For the text-containing cell, return its midpoint in [x, y] coordinate format. 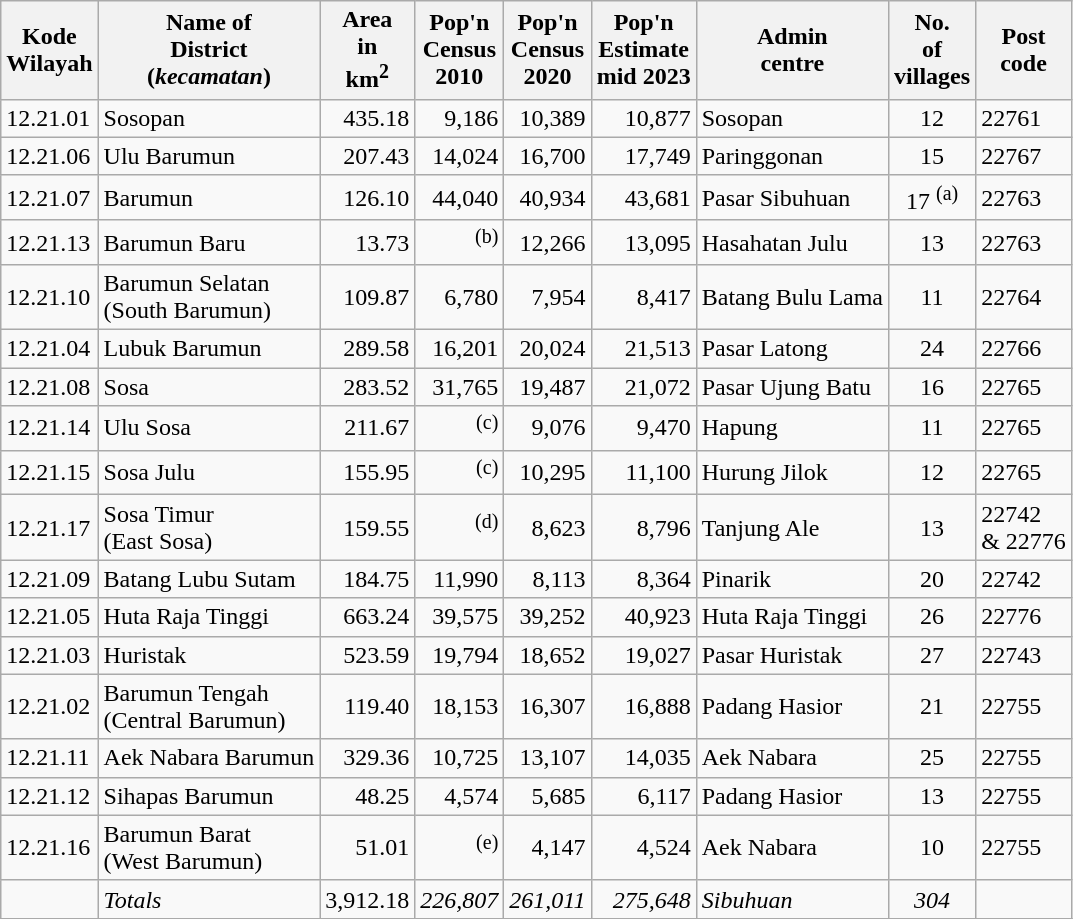
25 [932, 758]
Sosa [209, 387]
304 [932, 899]
Kode Wilayah [50, 50]
43,681 [644, 198]
11,100 [644, 472]
Batang Lubu Sutam [209, 579]
22742 & 22776 [1024, 528]
261,011 [548, 899]
9,076 [548, 428]
289.58 [368, 349]
39,575 [460, 617]
Hapung [792, 428]
10,877 [644, 118]
8,417 [644, 298]
8,796 [644, 528]
Sosa Timur (East Sosa) [209, 528]
31,765 [460, 387]
39,252 [548, 617]
40,934 [548, 198]
11,990 [460, 579]
16,307 [548, 706]
6,780 [460, 298]
119.40 [368, 706]
12.21.05 [50, 617]
Lubuk Barumun [209, 349]
184.75 [368, 579]
13,095 [644, 242]
207.43 [368, 156]
Totals [209, 899]
Pasar Sibuhuan [792, 198]
10,389 [548, 118]
3,912.18 [368, 899]
Pinarik [792, 579]
27 [932, 655]
12.21.10 [50, 298]
Barumun Barat (West Barumun) [209, 848]
8,364 [644, 579]
126.10 [368, 198]
17 (a) [932, 198]
14,024 [460, 156]
8,623 [548, 528]
12.21.11 [50, 758]
Postcode [1024, 50]
12.21.16 [50, 848]
Barumun Selatan(South Barumun) [209, 298]
22764 [1024, 298]
Hurung Jilok [792, 472]
16 [932, 387]
12,266 [548, 242]
329.36 [368, 758]
10 [932, 848]
16,888 [644, 706]
12.21.03 [50, 655]
Sihapas Barumun [209, 796]
7,954 [548, 298]
12.21.08 [50, 387]
12.21.17 [50, 528]
22761 [1024, 118]
211.67 [368, 428]
4,147 [548, 848]
No.ofvillages [932, 50]
283.52 [368, 387]
24 [932, 349]
19,794 [460, 655]
12.21.06 [50, 156]
48.25 [368, 796]
16,700 [548, 156]
(e) [460, 848]
16,201 [460, 349]
13,107 [548, 758]
21,513 [644, 349]
21 [932, 706]
Admin centre [792, 50]
12.21.13 [50, 242]
20,024 [548, 349]
44,040 [460, 198]
20 [932, 579]
Ulu Barumun [209, 156]
18,153 [460, 706]
Areain km2 [368, 50]
Sibuhuan [792, 899]
159.55 [368, 528]
15 [932, 156]
19,027 [644, 655]
9,186 [460, 118]
Sosa Julu [209, 472]
4,524 [644, 848]
Pasar Huristak [792, 655]
Aek Nabara Barumun [209, 758]
Paringgonan [792, 156]
19,487 [548, 387]
Pasar Ujung Batu [792, 387]
22766 [1024, 349]
275,648 [644, 899]
26 [932, 617]
22742 [1024, 579]
22767 [1024, 156]
12.21.04 [50, 349]
226,807 [460, 899]
Barumun Tengah (Central Barumun) [209, 706]
18,652 [548, 655]
10,295 [548, 472]
Pasar Latong [792, 349]
4,574 [460, 796]
Barumun Baru [209, 242]
12.21.02 [50, 706]
Pop'nEstimatemid 2023 [644, 50]
Name ofDistrict(kecamatan) [209, 50]
12.21.12 [50, 796]
10,725 [460, 758]
Batang Bulu Lama [792, 298]
Huristak [209, 655]
14,035 [644, 758]
13.73 [368, 242]
5,685 [548, 796]
51.01 [368, 848]
22743 [1024, 655]
22776 [1024, 617]
12.21.09 [50, 579]
Ulu Sosa [209, 428]
(d) [460, 528]
(b) [460, 242]
6,117 [644, 796]
12.21.01 [50, 118]
Hasahatan Julu [792, 242]
435.18 [368, 118]
523.59 [368, 655]
155.95 [368, 472]
Barumun [209, 198]
12.21.14 [50, 428]
12.21.07 [50, 198]
9,470 [644, 428]
109.87 [368, 298]
Pop'nCensus2010 [460, 50]
21,072 [644, 387]
Tanjung Ale [792, 528]
8,113 [548, 579]
Pop'nCensus2020 [548, 50]
663.24 [368, 617]
17,749 [644, 156]
40,923 [644, 617]
12.21.15 [50, 472]
